For the text-containing cell, return its midpoint in (X, Y) coordinate format. 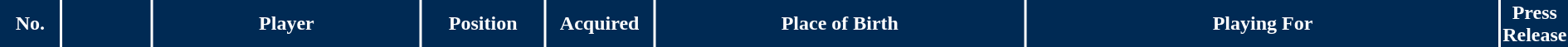
Place of Birth (840, 23)
Press Release (1535, 23)
Position (483, 23)
Playing For (1263, 23)
No. (30, 23)
Player (287, 23)
Acquired (599, 23)
